Scan for the cell matching the given text and deliver its [X, Y] coordinate at center. 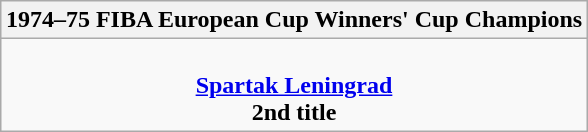
1974–75 FIBA European Cup Winners' Cup Champions [294, 20]
Spartak Leningrad 2nd title [294, 85]
